Return [x, y] of the center of cell containing provided text 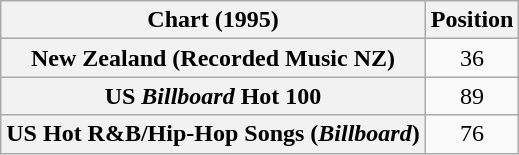
76 [472, 134]
New Zealand (Recorded Music NZ) [213, 58]
36 [472, 58]
Chart (1995) [213, 20]
Position [472, 20]
US Billboard Hot 100 [213, 96]
89 [472, 96]
US Hot R&B/Hip-Hop Songs (Billboard) [213, 134]
